Detect which cell encompasses the target text, then output its [x, y] center coordinate. 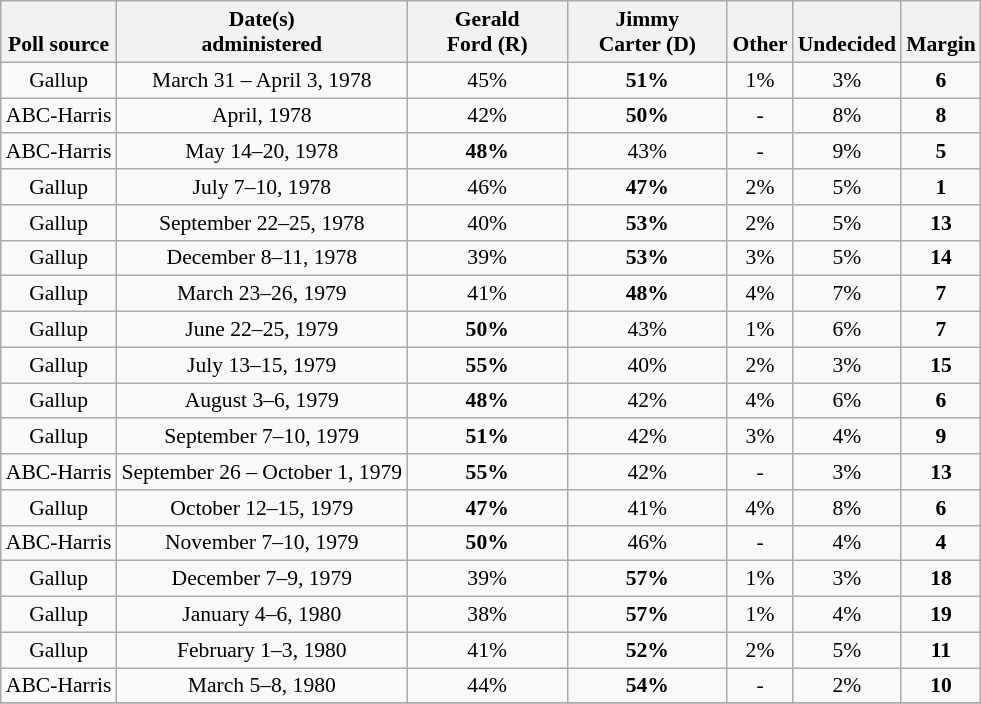
GeraldFord (R) [487, 32]
Other [760, 32]
44% [487, 686]
18 [941, 579]
September 22–25, 1978 [262, 223]
10 [941, 686]
15 [941, 365]
September 7–10, 1979 [262, 437]
September 26 – October 1, 1979 [262, 472]
December 8–11, 1978 [262, 258]
July 13–15, 1979 [262, 365]
March 5–8, 1980 [262, 686]
7% [847, 294]
Undecided [847, 32]
38% [487, 615]
JimmyCarter (D) [647, 32]
1 [941, 187]
July 7–10, 1978 [262, 187]
54% [647, 686]
May 14–20, 1978 [262, 152]
November 7–10, 1979 [262, 543]
October 12–15, 1979 [262, 508]
Margin [941, 32]
4 [941, 543]
June 22–25, 1979 [262, 330]
9 [941, 437]
March 23–26, 1979 [262, 294]
19 [941, 615]
March 31 – April 3, 1978 [262, 80]
February 1–3, 1980 [262, 650]
April, 1978 [262, 116]
August 3–6, 1979 [262, 401]
December 7–9, 1979 [262, 579]
52% [647, 650]
January 4–6, 1980 [262, 615]
9% [847, 152]
Date(s)administered [262, 32]
14 [941, 258]
11 [941, 650]
45% [487, 80]
8 [941, 116]
5 [941, 152]
Poll source [59, 32]
